Locate the cell with the specified text and output its (x, y) center coordinate. 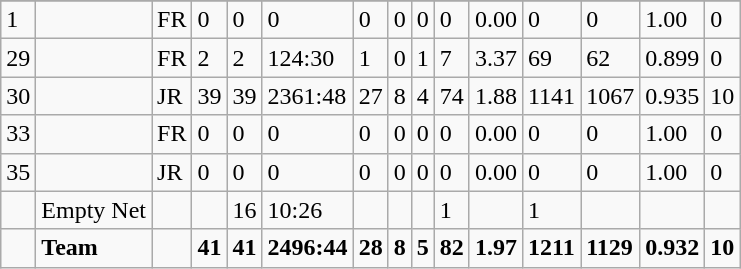
16 (244, 210)
69 (551, 58)
74 (452, 96)
7 (452, 58)
29 (18, 58)
124:30 (308, 58)
30 (18, 96)
0.899 (672, 58)
4 (422, 96)
5 (422, 248)
1.97 (496, 248)
0.932 (672, 248)
1141 (551, 96)
10:26 (308, 210)
2496:44 (308, 248)
Empty Net (94, 210)
0.935 (672, 96)
28 (370, 248)
1067 (610, 96)
2361:48 (308, 96)
82 (452, 248)
Team (94, 248)
1.88 (496, 96)
35 (18, 172)
62 (610, 58)
1211 (551, 248)
3.37 (496, 58)
33 (18, 134)
27 (370, 96)
1129 (610, 248)
